Return [x, y] of the center of cell containing provided text 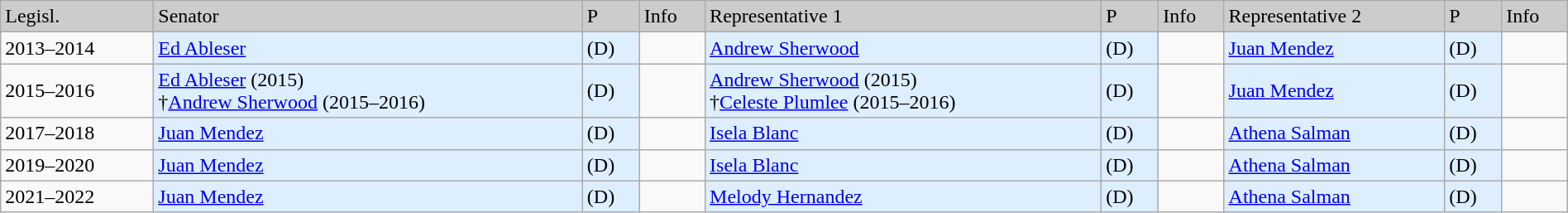
Ed Ableser (2015) †Andrew Sherwood (2015–2016) [369, 91]
Representative 1 [903, 17]
Ed Ableser [369, 48]
Legisl. [78, 17]
Andrew Sherwood (2015)†Celeste Plumlee (2015–2016) [903, 91]
2017–2018 [78, 133]
Senator [369, 17]
2019–2020 [78, 165]
2013–2014 [78, 48]
Representative 2 [1335, 17]
Melody Hernandez [903, 196]
Andrew Sherwood [903, 48]
2015–2016 [78, 91]
2021–2022 [78, 196]
